Determine the (x, y) coordinate at the center of the cell enclosing the given text.  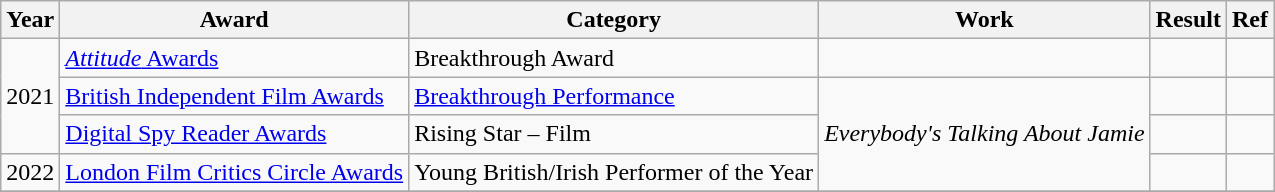
Attitude Awards (234, 58)
Year (30, 20)
Work (984, 20)
2021 (30, 96)
Everybody's Talking About Jamie (984, 134)
Ref (1250, 20)
Young British/Irish Performer of the Year (614, 172)
Rising Star – Film (614, 134)
Result (1188, 20)
Award (234, 20)
British Independent Film Awards (234, 96)
Breakthrough Performance (614, 96)
Breakthrough Award (614, 58)
Digital Spy Reader Awards (234, 134)
Category (614, 20)
2022 (30, 172)
London Film Critics Circle Awards (234, 172)
